Return (x, y) of the center of cell containing provided text 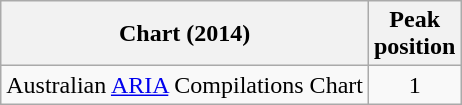
Australian ARIA Compilations Chart (185, 85)
Peakposition (414, 34)
1 (414, 85)
Chart (2014) (185, 34)
